From the cell containing the given text, extract its center point as (x, y) coordinate. 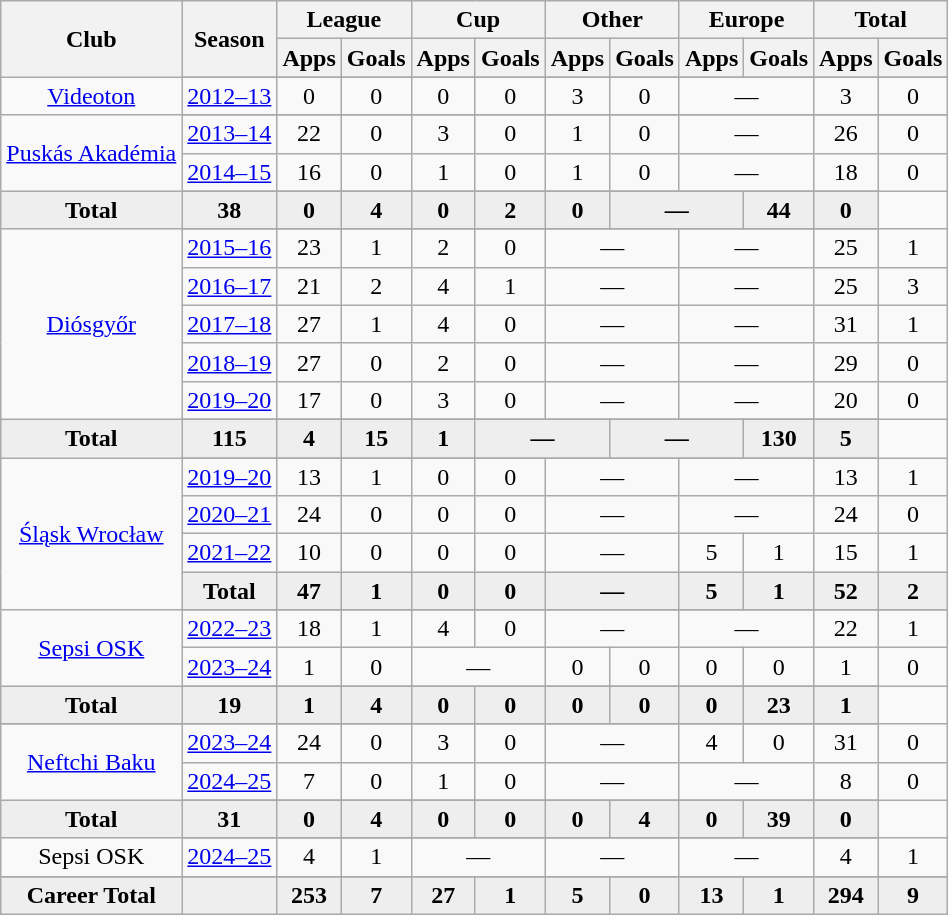
Career Total (92, 895)
2021–22 (230, 553)
Club (92, 39)
2014–15 (230, 172)
2017–18 (230, 324)
47 (309, 591)
9 (913, 895)
115 (230, 438)
2012–13 (230, 96)
130 (779, 438)
Neftchi Baku (92, 762)
16 (309, 172)
39 (779, 819)
17 (309, 400)
44 (779, 210)
Europe (746, 20)
2013–14 (230, 134)
20 (846, 400)
52 (846, 591)
Diósgyőr (92, 324)
8 (846, 781)
29 (846, 362)
19 (230, 705)
Cup (478, 20)
26 (846, 134)
38 (230, 210)
Season (230, 39)
2016–17 (230, 286)
2018–19 (230, 362)
2020–21 (230, 515)
Other (612, 20)
294 (846, 895)
2022–23 (230, 629)
2015–16 (230, 248)
Puskás Akadémia (92, 153)
21 (309, 286)
253 (309, 895)
League (344, 20)
10 (309, 553)
Videoton (92, 96)
Śląsk Wrocław (92, 534)
